Detect which cell encompasses the target text, then output its [X, Y] center coordinate. 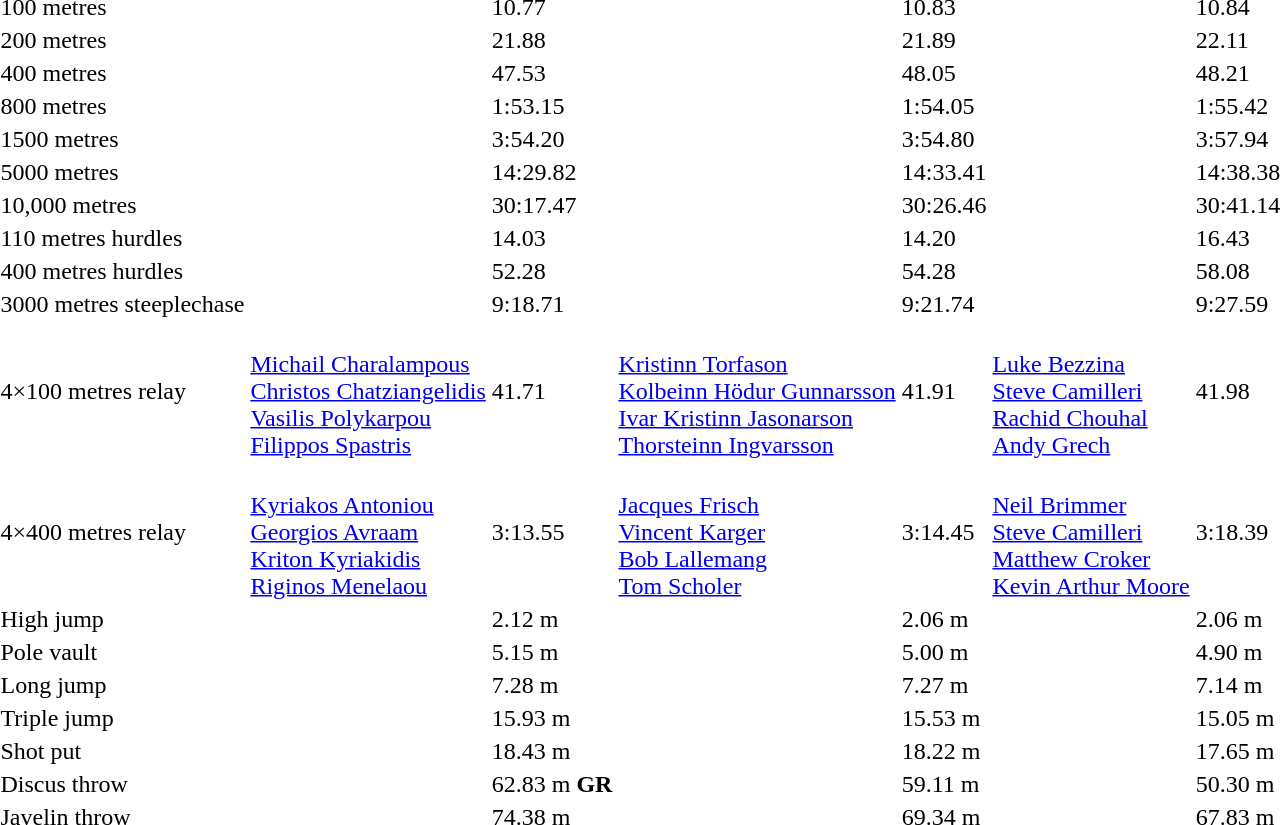
41.71 [552, 391]
48.05 [944, 73]
Jacques FrischVincent KargerBob LallemangTom Scholer [757, 532]
15.53 m [944, 718]
21.89 [944, 40]
9:21.74 [944, 304]
18.22 m [944, 751]
1:54.05 [944, 106]
41.91 [944, 391]
Luke BezzinaSteve CamilleriRachid ChouhalAndy Grech [1091, 391]
14.03 [552, 238]
15.93 m [552, 718]
30:26.46 [944, 205]
5.15 m [552, 652]
30:17.47 [552, 205]
2.12 m [552, 619]
18.43 m [552, 751]
1:53.15 [552, 106]
Kyriakos AntoniouGeorgios AvraamKriton KyriakidisRiginos Menelaou [368, 532]
14:33.41 [944, 172]
52.28 [552, 271]
62.83 m GR [552, 784]
7.28 m [552, 685]
54.28 [944, 271]
9:18.71 [552, 304]
14:29.82 [552, 172]
3:54.20 [552, 139]
21.88 [552, 40]
3:13.55 [552, 532]
47.53 [552, 73]
5.00 m [944, 652]
14.20 [944, 238]
Neil BrimmerSteve CamilleriMatthew CrokerKevin Arthur Moore [1091, 532]
3:54.80 [944, 139]
2.06 m [944, 619]
59.11 m [944, 784]
7.27 m [944, 685]
Kristinn TorfasonKolbeinn Hödur GunnarssonIvar Kristinn JasonarsonThorsteinn Ingvarsson [757, 391]
Michail CharalampousChristos ChatziangelidisVasilis PolykarpouFilippos Spastris [368, 391]
3:14.45 [944, 532]
